Return (X, Y) of the center of cell containing provided text 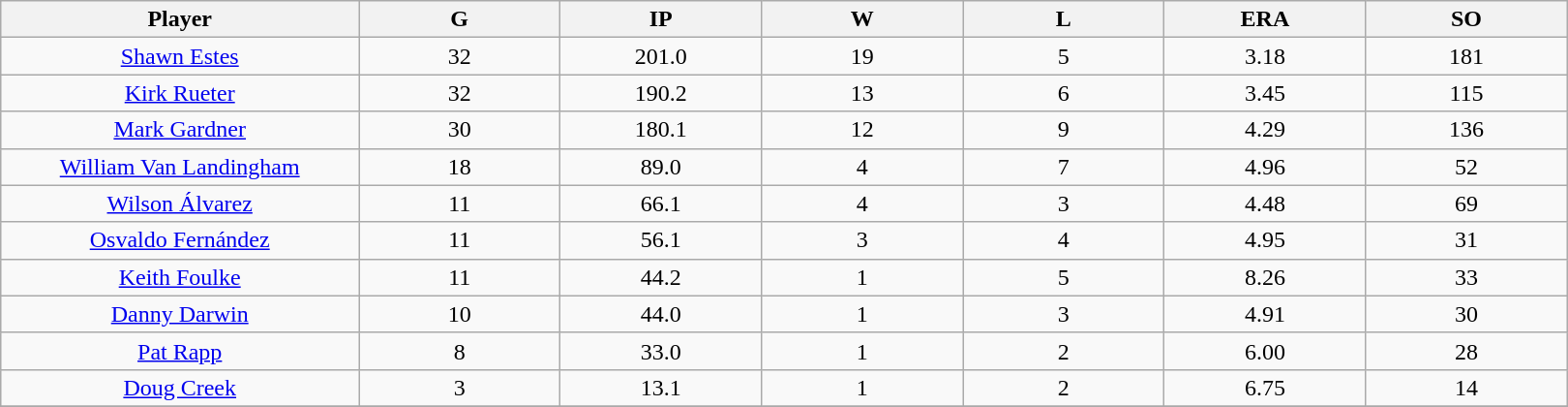
6.00 (1265, 351)
L (1064, 19)
3.18 (1265, 56)
69 (1466, 203)
G (460, 19)
8.26 (1265, 277)
4.29 (1265, 130)
Pat Rapp (180, 351)
52 (1466, 167)
7 (1064, 167)
89.0 (661, 167)
201.0 (661, 56)
6.75 (1265, 388)
10 (460, 314)
190.2 (661, 93)
Osvaldo Fernández (180, 240)
Player (180, 19)
180.1 (661, 130)
6 (1064, 93)
SO (1466, 19)
31 (1466, 240)
Doug Creek (180, 388)
18 (460, 167)
33.0 (661, 351)
13 (862, 93)
13.1 (661, 388)
4.96 (1265, 167)
IP (661, 19)
136 (1466, 130)
4.91 (1265, 314)
14 (1466, 388)
66.1 (661, 203)
181 (1466, 56)
33 (1466, 277)
Kirk Rueter (180, 93)
3.45 (1265, 93)
44.0 (661, 314)
115 (1466, 93)
4.48 (1265, 203)
8 (460, 351)
Wilson Álvarez (180, 203)
Keith Foulke (180, 277)
Danny Darwin (180, 314)
Shawn Estes (180, 56)
19 (862, 56)
44.2 (661, 277)
ERA (1265, 19)
12 (862, 130)
4.95 (1265, 240)
28 (1466, 351)
9 (1064, 130)
William Van Landingham (180, 167)
56.1 (661, 240)
W (862, 19)
Mark Gardner (180, 130)
